Pinpoint the cell where the given text exists, returning its [x, y] midpoint coordinate. 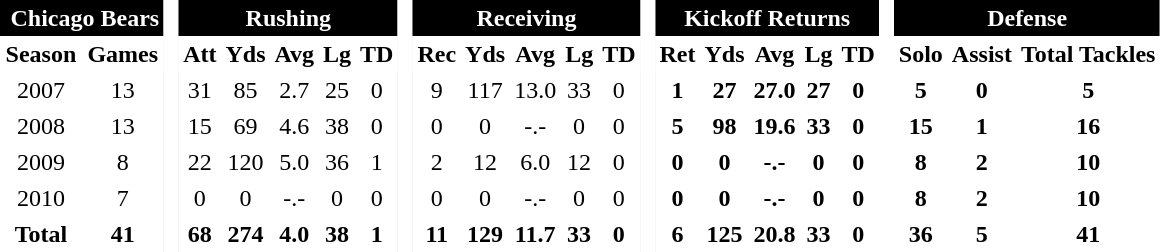
Season [41, 54]
25 [338, 90]
Total [41, 234]
2010 [41, 198]
98 [724, 126]
20.8 [774, 234]
4.6 [294, 126]
5.0 [294, 162]
125 [724, 234]
129 [486, 234]
11.7 [536, 234]
4.0 [294, 234]
Total Tackles [1088, 54]
Solo [920, 54]
2009 [41, 162]
Receiving [526, 18]
117 [486, 90]
Defense [1027, 18]
Assist [982, 54]
68 [200, 234]
27.0 [774, 90]
7 [123, 198]
274 [246, 234]
2007 [41, 90]
Kickoff Returns [767, 18]
85 [246, 90]
Games [123, 54]
Rec [437, 54]
Ret [678, 54]
Rushing [288, 18]
11 [437, 234]
Chicago Bears [82, 18]
16 [1088, 126]
6 [678, 234]
13.0 [536, 90]
120 [246, 162]
9 [437, 90]
19.6 [774, 126]
69 [246, 126]
2.7 [294, 90]
31 [200, 90]
2008 [41, 126]
Att [200, 54]
22 [200, 162]
6.0 [536, 162]
